Locate the cell with the specified text and output its (X, Y) center coordinate. 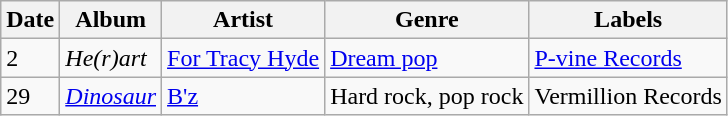
Dream pop (427, 58)
2 (30, 58)
He(r)art (111, 58)
Album (111, 20)
P-vine Records (628, 58)
For Tracy Hyde (244, 58)
Genre (427, 20)
Vermillion Records (628, 96)
29 (30, 96)
Artist (244, 20)
Dinosaur (111, 96)
Hard rock, pop rock (427, 96)
Labels (628, 20)
B'z (244, 96)
Date (30, 20)
